Identify which cell holds the provided text, then report its (x, y) central coordinate. 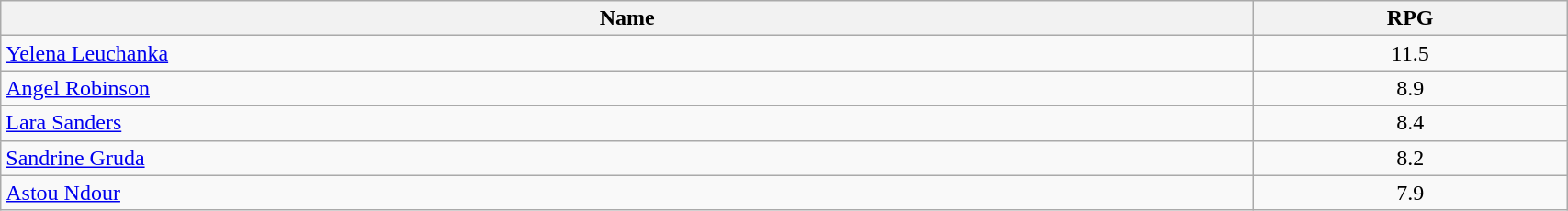
8.2 (1411, 158)
RPG (1411, 18)
11.5 (1411, 53)
Angel Robinson (627, 88)
Astou Ndour (627, 193)
Lara Sanders (627, 123)
Name (627, 18)
8.4 (1411, 123)
7.9 (1411, 193)
Yelena Leuchanka (627, 53)
Sandrine Gruda (627, 158)
8.9 (1411, 88)
